Search for the cell housing the specified text and yield its (x, y) center coordinate. 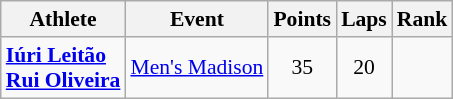
20 (364, 68)
Men's Madison (196, 68)
Event (196, 19)
Laps (364, 19)
Points (302, 19)
35 (302, 68)
Rank (422, 19)
Iúri LeitãoRui Oliveira (64, 68)
Athlete (64, 19)
